Locate the cell with the specified text and output its (x, y) center coordinate. 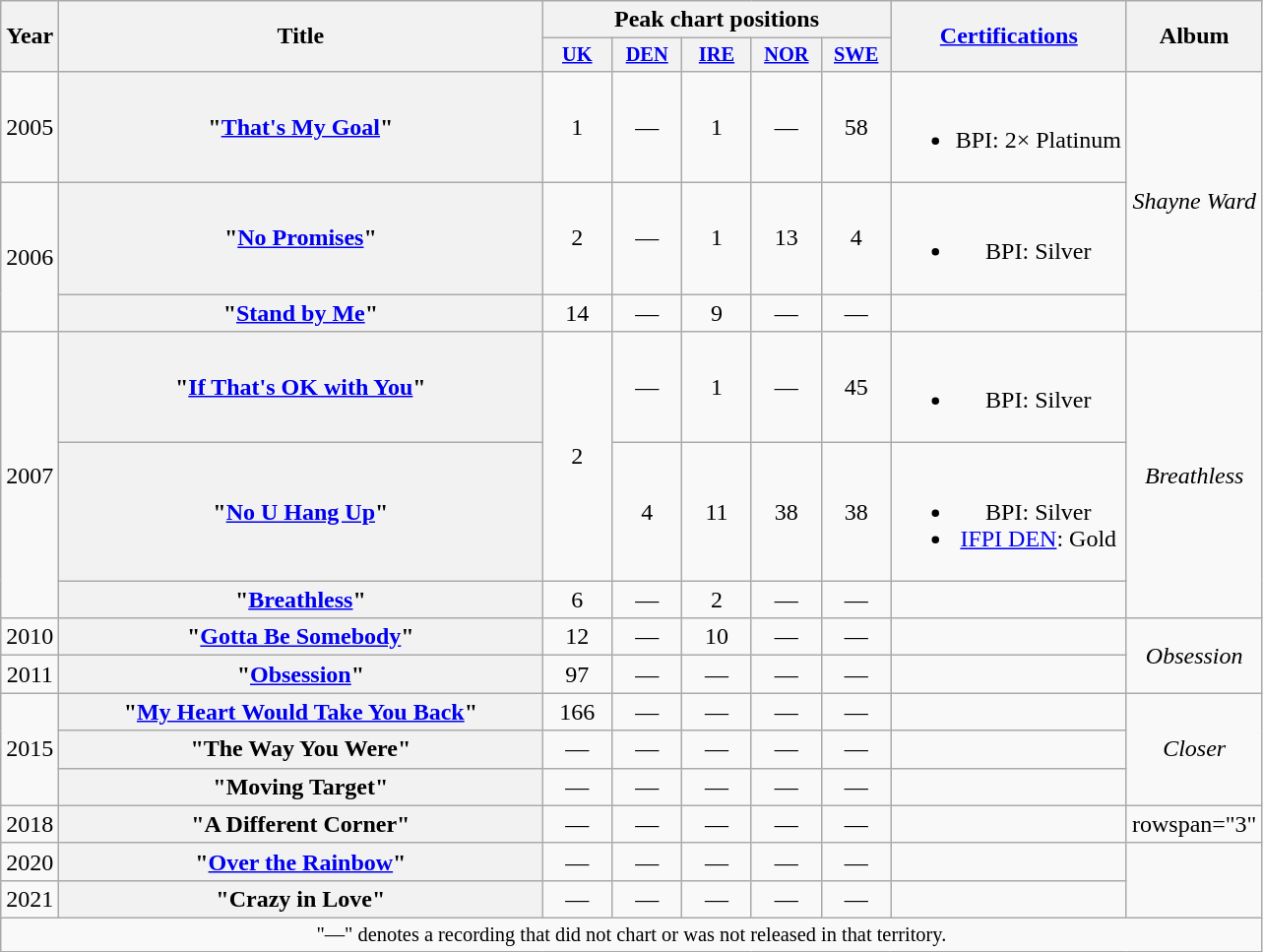
Obsession (1194, 656)
11 (717, 512)
97 (577, 674)
12 (577, 637)
Closer (1194, 749)
166 (577, 712)
"—" denotes a recording that did not chart or was not released in that territory. (632, 934)
Shayne Ward (1194, 201)
"No Promises" (301, 238)
2011 (30, 674)
2018 (30, 824)
rowspan="3" (1194, 824)
6 (577, 600)
2010 (30, 637)
2020 (30, 861)
"A Different Corner" (301, 824)
"My Heart Would Take You Back" (301, 712)
"Moving Target" (301, 787)
"That's My Goal" (301, 126)
10 (717, 637)
BPI: SilverIFPI DEN: Gold (1008, 512)
"Breathless" (301, 600)
"Over the Rainbow" (301, 861)
"Obsession" (301, 674)
2021 (30, 899)
14 (577, 313)
Year (30, 36)
Peak chart positions (717, 20)
13 (786, 238)
NOR (786, 55)
Title (301, 36)
Breathless (1194, 475)
DEN (648, 55)
SWE (856, 55)
"No U Hang Up" (301, 512)
"Gotta Be Somebody" (301, 637)
"The Way You Were" (301, 749)
IRE (717, 55)
2015 (30, 749)
2005 (30, 126)
"Crazy in Love" (301, 899)
BPI: 2× Platinum (1008, 126)
Certifications (1008, 36)
9 (717, 313)
UK (577, 55)
"Stand by Me" (301, 313)
2007 (30, 475)
"If That's OK with You" (301, 388)
Album (1194, 36)
58 (856, 126)
2006 (30, 258)
45 (856, 388)
